Capture the cell that displays the provided text and extract its [x, y] central coordinate. 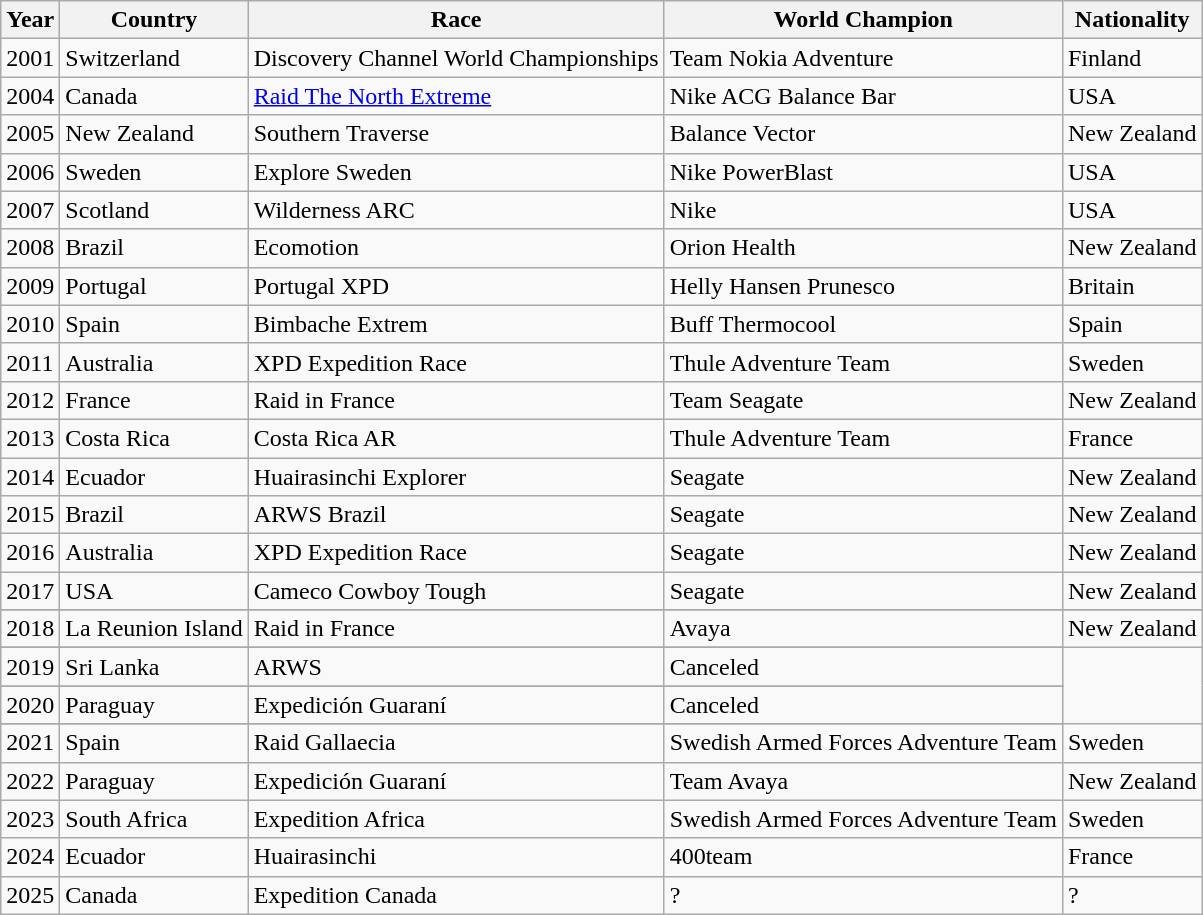
2013 [30, 438]
Switzerland [154, 58]
2011 [30, 362]
Southern Traverse [456, 134]
2017 [30, 591]
Avaya [863, 629]
Finland [1132, 58]
Huairasinchi Explorer [456, 477]
2019 [30, 667]
Discovery Channel World Championships [456, 58]
Scotland [154, 210]
Team Seagate [863, 400]
2023 [30, 819]
2024 [30, 857]
Portugal [154, 286]
Raid Gallaecia [456, 743]
Year [30, 20]
2020 [30, 705]
Buff Thermocool [863, 324]
Orion Health [863, 248]
2001 [30, 58]
2004 [30, 96]
South Africa [154, 819]
2022 [30, 781]
2021 [30, 743]
Britain [1132, 286]
Expedition Africa [456, 819]
Nike ACG Balance Bar [863, 96]
Expedition Canada [456, 895]
Explore Sweden [456, 172]
Team Nokia Adventure [863, 58]
2005 [30, 134]
Nike [863, 210]
400team [863, 857]
Race [456, 20]
2015 [30, 515]
2008 [30, 248]
2006 [30, 172]
Ecomotion [456, 248]
2010 [30, 324]
2012 [30, 400]
Country [154, 20]
Nationality [1132, 20]
Team Avaya [863, 781]
ARWS [456, 667]
Balance Vector [863, 134]
Costa Rica [154, 438]
Huairasinchi [456, 857]
2025 [30, 895]
2016 [30, 553]
Helly Hansen Prunesco [863, 286]
Nike PowerBlast [863, 172]
ARWS Brazil [456, 515]
Wilderness ARC [456, 210]
2007 [30, 210]
2009 [30, 286]
Costa Rica AR [456, 438]
World Champion [863, 20]
Bimbache Extrem [456, 324]
Sri Lanka [154, 667]
Portugal XPD [456, 286]
Raid The North Extreme [456, 96]
2018 [30, 629]
La Reunion Island [154, 629]
Cameco Cowboy Tough [456, 591]
2014 [30, 477]
